Output the (x, y) coordinate of the center of the cell containing the given text.  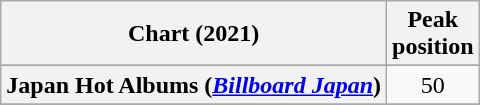
Peakposition (433, 34)
Chart (2021) (194, 34)
50 (433, 85)
Japan Hot Albums (Billboard Japan) (194, 85)
